From the cell containing the given text, extract its center point as (X, Y) coordinate. 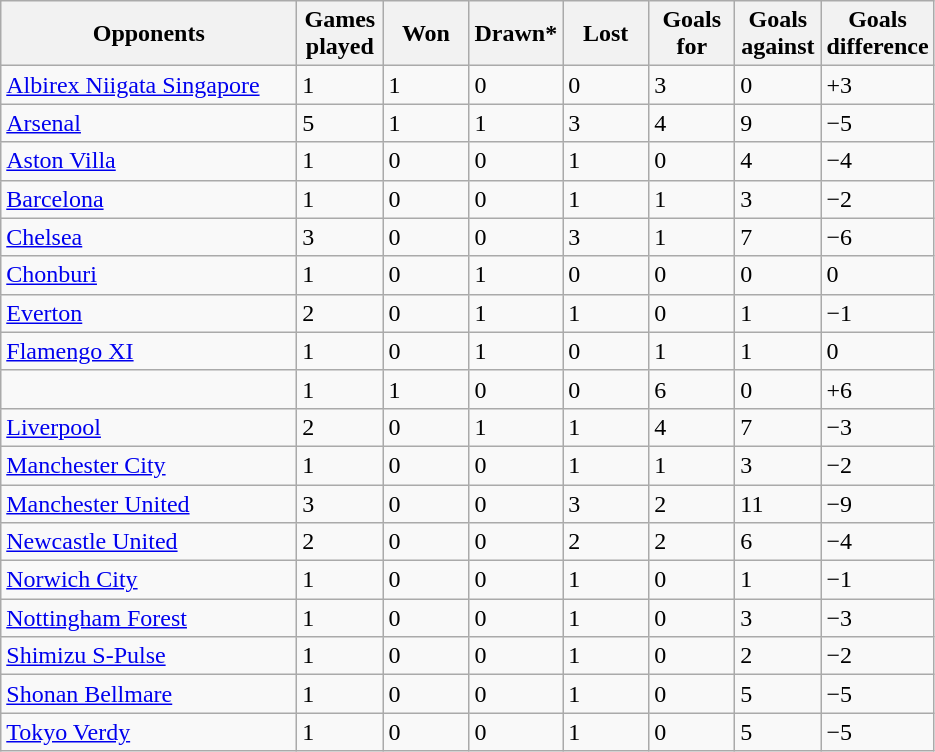
Barcelona (149, 199)
Tokyo Verdy (149, 732)
+6 (878, 389)
Lost (606, 34)
Newcastle United (149, 542)
Nottingham Forest (149, 618)
−9 (878, 503)
Shonan Bellmare (149, 694)
Arsenal (149, 123)
Goals against (778, 34)
Shimizu S-Pulse (149, 656)
+3 (878, 85)
Manchester City (149, 465)
Goals difference (878, 34)
Norwich City (149, 580)
Everton (149, 313)
Goals for (692, 34)
Games played (340, 34)
Chonburi (149, 275)
Drawn* (516, 34)
Manchester United (149, 503)
Chelsea (149, 237)
11 (778, 503)
Opponents (149, 34)
9 (778, 123)
Liverpool (149, 427)
Aston Villa (149, 161)
−6 (878, 237)
Albirex Niigata Singapore (149, 85)
Won (426, 34)
Flamengo XI (149, 351)
